From the cell containing the given text, extract its center point as [x, y] coordinate. 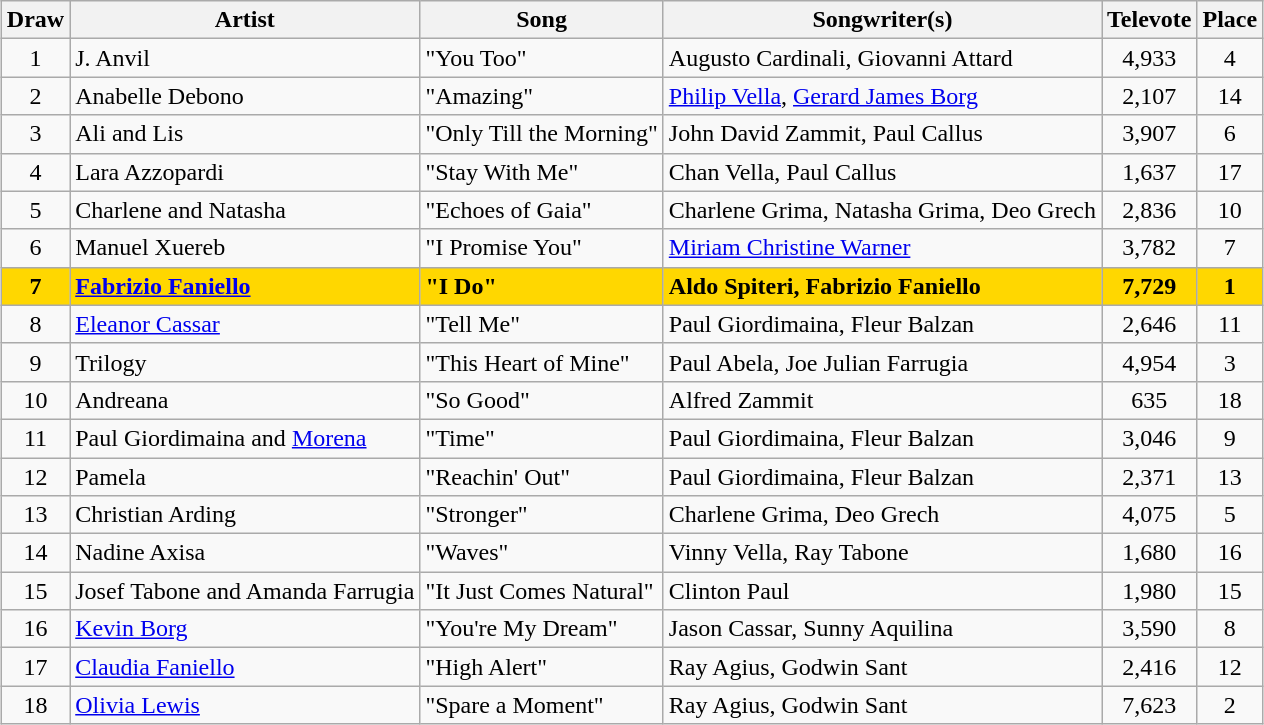
2,836 [1150, 210]
Charlene Grima, Natasha Grima, Deo Grech [882, 210]
John David Zammit, Paul Callus [882, 134]
Augusto Cardinali, Giovanni Attard [882, 58]
Vinny Vella, Ray Tabone [882, 553]
J. Anvil [245, 58]
"Amazing" [542, 96]
2,107 [1150, 96]
635 [1150, 400]
Manuel Xuereb [245, 248]
"I Promise You" [542, 248]
"You Too" [542, 58]
Clinton Paul [882, 591]
3,046 [1150, 438]
Paul Abela, Joe Julian Farrugia [882, 362]
Christian Arding [245, 515]
"Only Till the Morning" [542, 134]
Trilogy [245, 362]
Fabrizio Faniello [245, 286]
2,371 [1150, 477]
"Stronger" [542, 515]
Paul Giordimaina and Morena [245, 438]
Andreana [245, 400]
Anabelle Debono [245, 96]
Lara Azzopardi [245, 172]
2,646 [1150, 324]
Jason Cassar, Sunny Aquilina [882, 629]
Song [542, 20]
3,782 [1150, 248]
Songwriter(s) [882, 20]
1,680 [1150, 553]
"Time" [542, 438]
Aldo Spiteri, Fabrizio Faniello [882, 286]
Nadine Axisa [245, 553]
7,729 [1150, 286]
3,907 [1150, 134]
Alfred Zammit [882, 400]
"High Alert" [542, 667]
"This Heart of Mine" [542, 362]
Kevin Borg [245, 629]
Olivia Lewis [245, 705]
Draw [35, 20]
"It Just Comes Natural" [542, 591]
"Reachin' Out" [542, 477]
2,416 [1150, 667]
"So Good" [542, 400]
Charlene and Natasha [245, 210]
1,980 [1150, 591]
"Spare a Moment" [542, 705]
7,623 [1150, 705]
Eleanor Cassar [245, 324]
Televote [1150, 20]
1,637 [1150, 172]
"You're My Dream" [542, 629]
Chan Vella, Paul Callus [882, 172]
"Echoes of Gaia" [542, 210]
Pamela [245, 477]
Josef Tabone and Amanda Farrugia [245, 591]
Place [1230, 20]
Claudia Faniello [245, 667]
Charlene Grima, Deo Grech [882, 515]
"Stay With Me" [542, 172]
Miriam Christine Warner [882, 248]
Ali and Lis [245, 134]
4,933 [1150, 58]
"Tell Me" [542, 324]
"I Do" [542, 286]
3,590 [1150, 629]
Artist [245, 20]
Philip Vella, Gerard James Borg [882, 96]
4,075 [1150, 515]
4,954 [1150, 362]
"Waves" [542, 553]
